Find where the given text appears and provide that cell's center as [X, Y] coordinate. 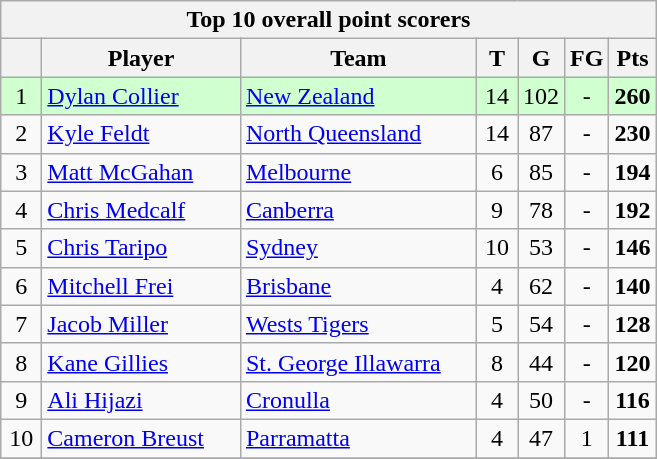
Cronulla [358, 400]
Sydney [358, 248]
47 [542, 438]
Kane Gillies [142, 362]
260 [632, 96]
Mitchell Frei [142, 286]
Cameron Breust [142, 438]
2 [22, 134]
44 [542, 362]
Chris Taripo [142, 248]
50 [542, 400]
Wests Tigers [358, 324]
Matt McGahan [142, 172]
87 [542, 134]
54 [542, 324]
120 [632, 362]
Dylan Collier [142, 96]
Brisbane [358, 286]
North Queensland [358, 134]
53 [542, 248]
Parramatta [358, 438]
230 [632, 134]
146 [632, 248]
111 [632, 438]
G [542, 58]
Kyle Feldt [142, 134]
102 [542, 96]
New Zealand [358, 96]
Player [142, 58]
Team [358, 58]
Canberra [358, 210]
192 [632, 210]
Pts [632, 58]
Jacob Miller [142, 324]
Chris Medcalf [142, 210]
194 [632, 172]
T [496, 58]
85 [542, 172]
140 [632, 286]
St. George Illawarra [358, 362]
116 [632, 400]
Ali Hijazi [142, 400]
128 [632, 324]
7 [22, 324]
78 [542, 210]
3 [22, 172]
Melbourne [358, 172]
62 [542, 286]
Top 10 overall point scorers [328, 20]
FG [587, 58]
